Pinpoint the cell where the given text exists, returning its (x, y) midpoint coordinate. 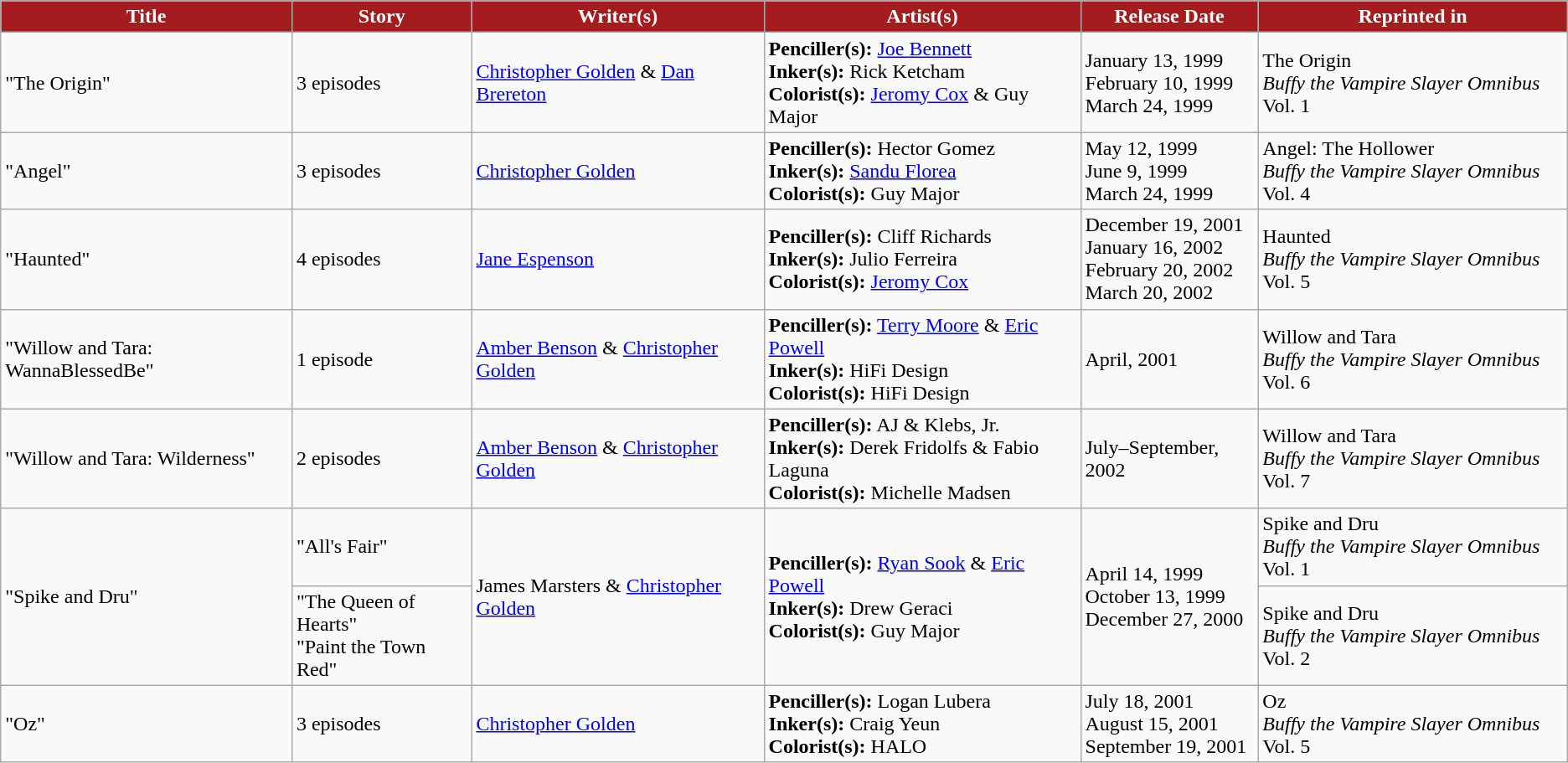
Penciller(s): Joe BennettInker(s): Rick KetchamColorist(s): Jeromy Cox & Guy Major (922, 82)
July–September, 2002 (1169, 459)
Willow and TaraBuffy the Vampire Slayer Omnibus Vol. 6 (1412, 358)
James Marsters & Christopher Golden (618, 596)
January 13, 1999February 10, 1999March 24, 1999 (1169, 82)
Penciller(s): Logan LuberaInker(s): Craig YeunColorist(s): HALO (922, 724)
Penciller(s): Hector GomezInker(s): Sandu FloreaColorist(s): Guy Major (922, 171)
Reprinted in (1412, 17)
"Spike and Dru" (147, 596)
"The Origin" (147, 82)
OzBuffy the Vampire Slayer Omnibus Vol. 5 (1412, 724)
December 19, 2001January 16, 2002February 20, 2002March 20, 2002 (1169, 260)
Willow and TaraBuffy the Vampire Slayer Omnibus Vol. 7 (1412, 459)
"Haunted" (147, 260)
Writer(s) (618, 17)
Spike and DruBuffy the Vampire Slayer Omnibus Vol. 1 (1412, 547)
July 18, 2001August 15, 2001September 19, 2001 (1169, 724)
Artist(s) (922, 17)
April, 2001 (1169, 358)
1 episode (381, 358)
Angel: The HollowerBuffy the Vampire Slayer Omnibus Vol. 4 (1412, 171)
Penciller(s): Terry Moore & Eric PowellInker(s): HiFi DesignColorist(s): HiFi Design (922, 358)
"All's Fair" (381, 547)
Penciller(s): Cliff RichardsInker(s): Julio FerreiraColorist(s): Jeromy Cox (922, 260)
The OriginBuffy the Vampire Slayer Omnibus Vol. 1 (1412, 82)
Christopher Golden & Dan Brereton (618, 82)
Penciller(s): Ryan Sook & Eric PowellInker(s): Drew GeraciColorist(s): Guy Major (922, 596)
HauntedBuffy the Vampire Slayer Omnibus Vol. 5 (1412, 260)
"Willow and Tara: WannaBlessedBe" (147, 358)
Story (381, 17)
April 14, 1999October 13, 1999December 27, 2000 (1169, 596)
Spike and DruBuffy the Vampire Slayer Omnibus Vol. 2 (1412, 635)
"The Queen of Hearts""Paint the Town Red" (381, 635)
2 episodes (381, 459)
"Willow and Tara: Wilderness" (147, 459)
Penciller(s): AJ & Klebs, Jr.Inker(s): Derek Fridolfs & Fabio LagunaColorist(s): Michelle Madsen (922, 459)
"Oz" (147, 724)
Title (147, 17)
Jane Espenson (618, 260)
Release Date (1169, 17)
"Angel" (147, 171)
4 episodes (381, 260)
May 12, 1999June 9, 1999March 24, 1999 (1169, 171)
